For the text-containing cell, return its midpoint in (x, y) coordinate format. 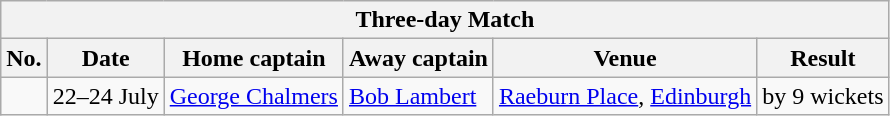
No. (24, 58)
Three-day Match (445, 20)
Venue (624, 58)
by 9 wickets (823, 96)
Raeburn Place, Edinburgh (624, 96)
Away captain (418, 58)
Result (823, 58)
Date (106, 58)
George Chalmers (254, 96)
Home captain (254, 58)
22–24 July (106, 96)
Bob Lambert (418, 96)
